Return [x, y] of the center of cell containing provided text 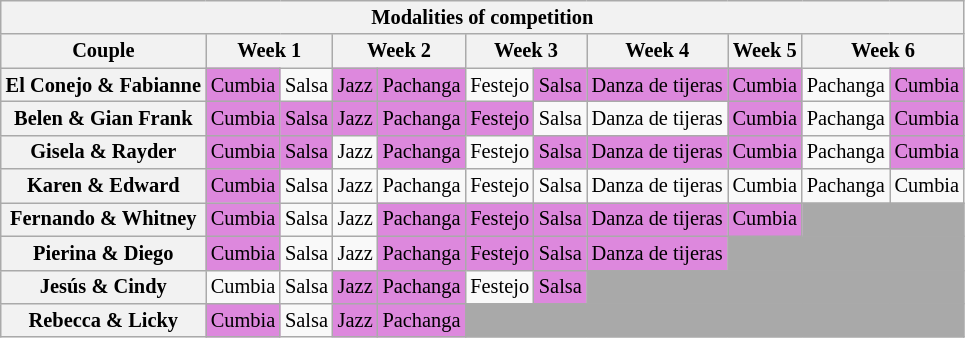
Pierina & Diego [104, 253]
Jesús & Cindy [104, 287]
Week 2 [400, 51]
Fernando & Whitney [104, 219]
Gisela & Rayder [104, 152]
Karen & Edward [104, 186]
Week 6 [883, 51]
Week 4 [658, 51]
Week 1 [270, 51]
El Conejo & Fabianne [104, 85]
Belen & Gian Frank [104, 118]
Rebecca & Licky [104, 320]
Week 3 [526, 51]
Week 5 [765, 51]
Modalities of competition [482, 17]
Couple [104, 51]
